Provide the [X, Y] coordinate of the cell's center where the given text is located.  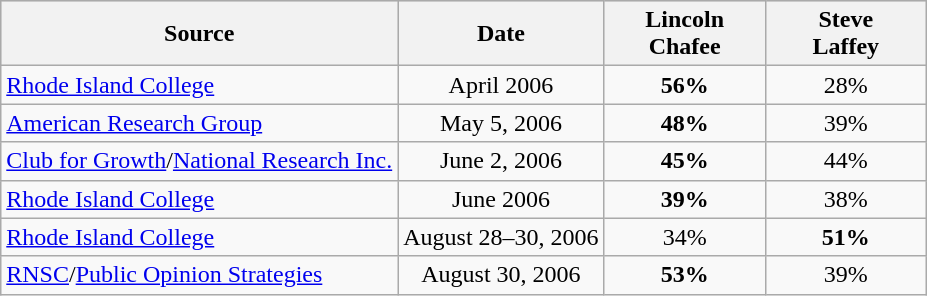
Source [200, 34]
44% [846, 161]
Date [501, 34]
LincolnChafee [684, 34]
August 30, 2006 [501, 275]
June 2006 [501, 199]
45% [684, 161]
August 28–30, 2006 [501, 237]
53% [684, 275]
SteveLaffey [846, 34]
American Research Group [200, 123]
May 5, 2006 [501, 123]
34% [684, 237]
56% [684, 85]
28% [846, 85]
RNSC/Public Opinion Strategies [200, 275]
April 2006 [501, 85]
Club for Growth/National Research Inc. [200, 161]
51% [846, 237]
48% [684, 123]
38% [846, 199]
June 2, 2006 [501, 161]
